Return the (x, y) coordinate for the center point of the cell that contains the specified text.  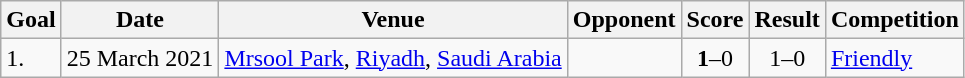
Date (140, 20)
Friendly (894, 58)
Goal (31, 20)
Opponent (624, 20)
Competition (894, 20)
Mrsool Park, Riyadh, Saudi Arabia (393, 58)
Venue (393, 20)
25 March 2021 (140, 58)
Result (787, 20)
Score (715, 20)
1. (31, 58)
